Detect which cell encompasses the target text, then output its (x, y) center coordinate. 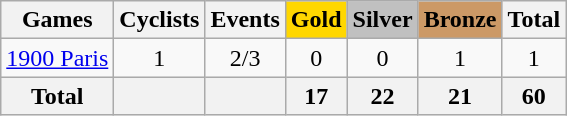
Gold (316, 20)
22 (382, 96)
60 (534, 96)
21 (460, 96)
17 (316, 96)
1900 Paris (58, 58)
Bronze (460, 20)
2/3 (245, 58)
Events (245, 20)
Cyclists (160, 20)
Games (58, 20)
Silver (382, 20)
